Locate the cell with the specified text and output its [x, y] center coordinate. 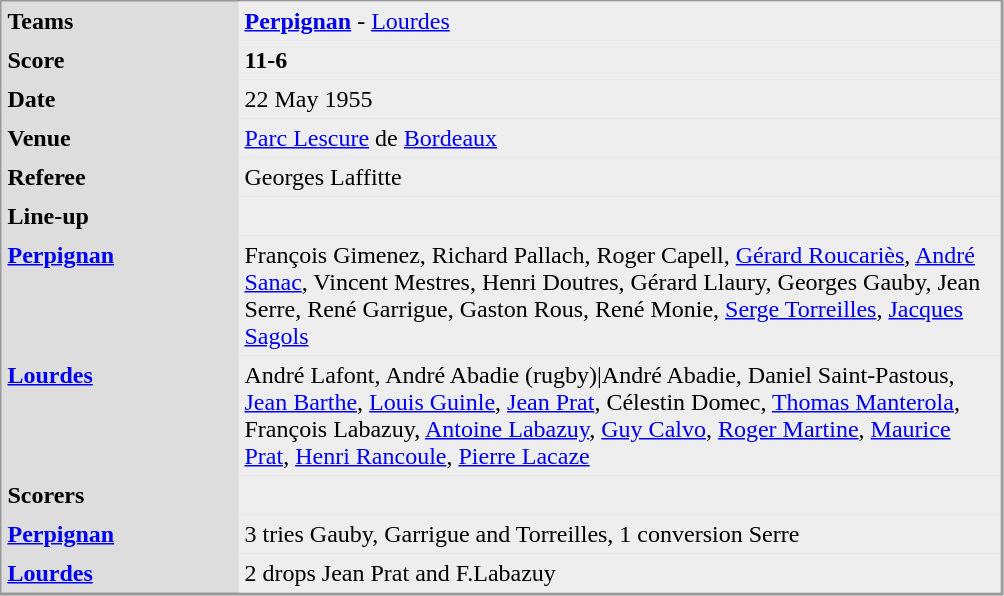
Line-up [120, 216]
11-6 [619, 60]
Scorers [120, 496]
Venue [120, 138]
Georges Laffitte [619, 178]
22 May 1955 [619, 100]
2 drops Jean Prat and F.Labazuy [619, 574]
3 tries Gauby, Garrigue and Torreilles, 1 conversion Serre [619, 534]
Referee [120, 178]
Parc Lescure de Bordeaux [619, 138]
Score [120, 60]
Date [120, 100]
Perpignan - Lourdes [619, 22]
Teams [120, 22]
